Provide the (x, y) coordinate of the cell's center where the given text is located.  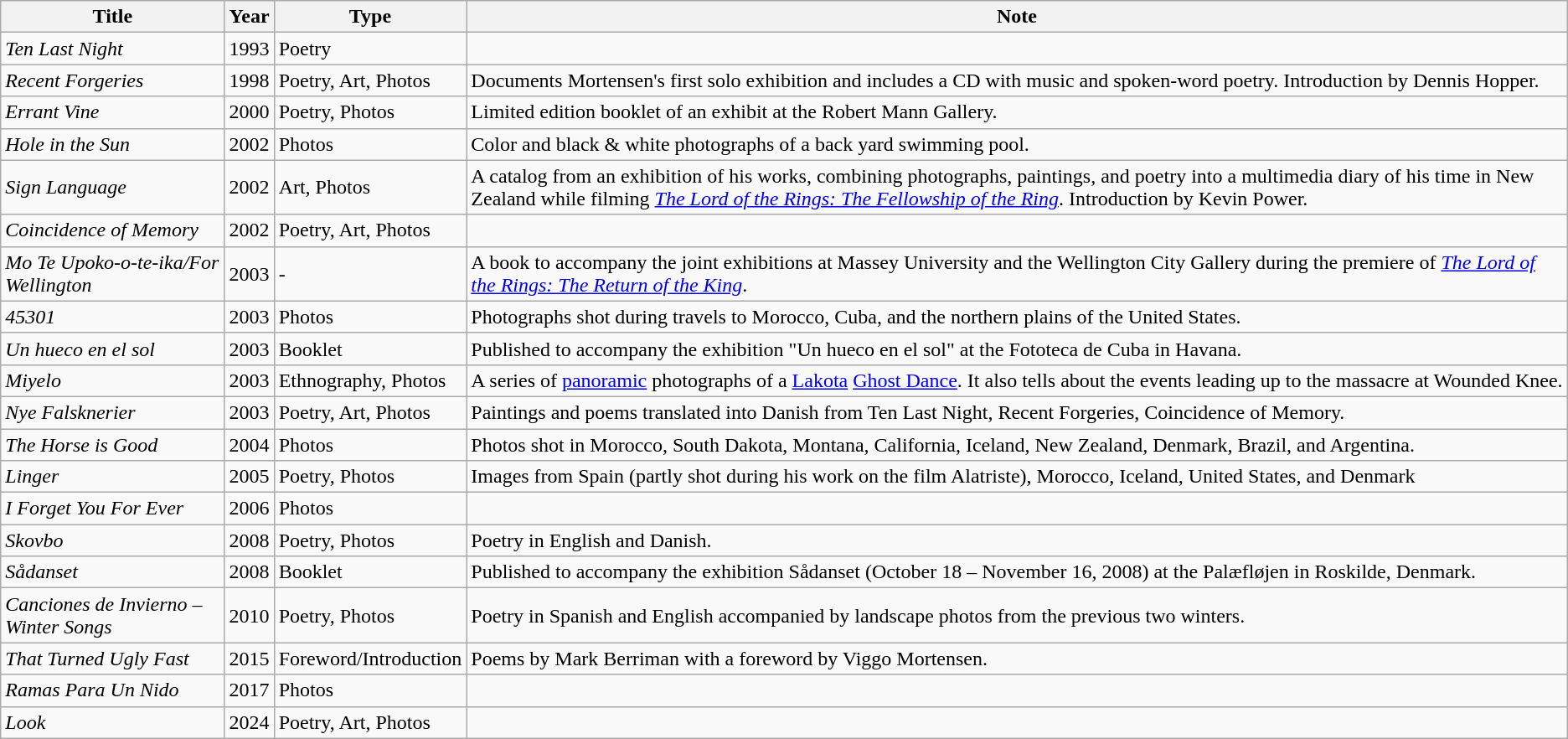
The Horse is Good (112, 445)
Type (370, 17)
Poetry in Spanish and English accompanied by landscape photos from the previous two winters. (1017, 615)
- (370, 273)
Title (112, 17)
Year (250, 17)
Look (112, 722)
Published to accompany the exhibition Sådanset (October 18 – November 16, 2008) at the Palæfløjen in Roskilde, Denmark. (1017, 572)
Recent Forgeries (112, 80)
Limited edition booklet of an exhibit at the Robert Mann Gallery. (1017, 112)
2004 (250, 445)
Published to accompany the exhibition "Un hueco en el sol" at the Fototeca de Cuba in Havana. (1017, 349)
1993 (250, 49)
Miyelo (112, 380)
Mo Te Upoko-o-te-ika/For Wellington (112, 273)
Coincidence of Memory (112, 230)
Documents Mortensen's first solo exhibition and includes a CD with music and spoken-word poetry. Introduction by Dennis Hopper. (1017, 80)
Foreword/Introduction (370, 659)
That Turned Ugly Fast (112, 659)
Note (1017, 17)
Ethnography, Photos (370, 380)
I Forget You For Ever (112, 509)
Skovbo (112, 540)
Errant Vine (112, 112)
Hole in the Sun (112, 144)
2015 (250, 659)
Color and black & white photographs of a back yard swimming pool. (1017, 144)
2005 (250, 477)
Paintings and poems translated into Danish from Ten Last Night, Recent Forgeries, Coincidence of Memory. (1017, 412)
2024 (250, 722)
Images from Spain (partly shot during his work on the film Alatriste), Morocco, Iceland, United States, and Denmark (1017, 477)
Ramas Para Un Nido (112, 690)
2000 (250, 112)
1998 (250, 80)
45301 (112, 317)
Art, Photos (370, 188)
Nye Falsknerier (112, 412)
Poetry in English and Danish. (1017, 540)
Photographs shot during travels to Morocco, Cuba, and the northern plains of the United States. (1017, 317)
Photos shot in Morocco, South Dakota, Montana, California, Iceland, New Zealand, Denmark, Brazil, and Argentina. (1017, 445)
2006 (250, 509)
Poems by Mark Berriman with a foreword by Viggo Mortensen. (1017, 659)
Un hueco en el sol (112, 349)
Poetry (370, 49)
2017 (250, 690)
Canciones de Invierno – Winter Songs (112, 615)
2010 (250, 615)
Sådanset (112, 572)
A series of panoramic photographs of a Lakota Ghost Dance. It also tells about the events leading up to the massacre at Wounded Knee. (1017, 380)
Ten Last Night (112, 49)
Sign Language (112, 188)
Linger (112, 477)
